Provide the [x, y] coordinate of the cell's center where the given text is located.  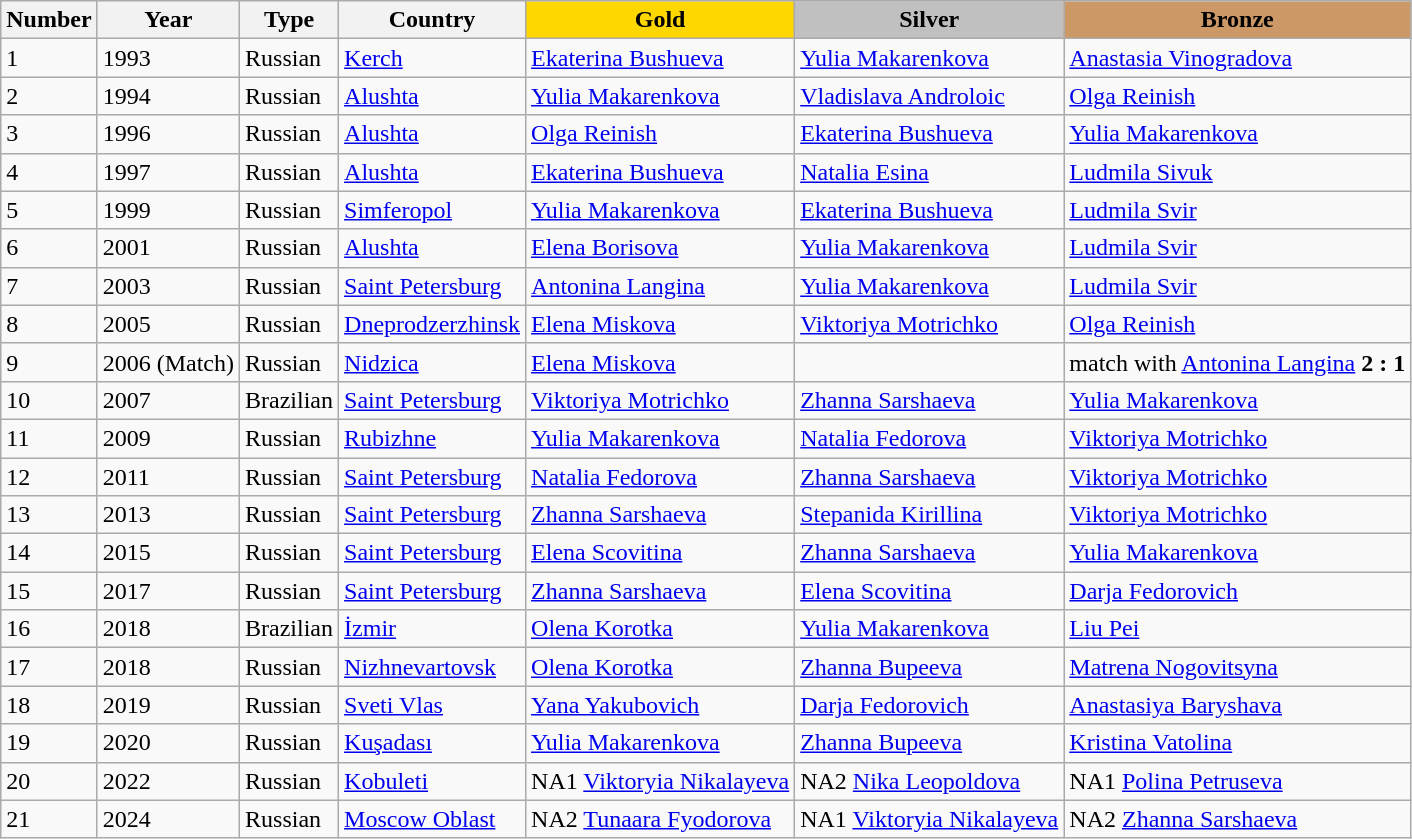
2 [49, 96]
Ludmila Sivuk [1238, 172]
7 [49, 286]
Anastasia Vinogradova [1238, 58]
4 [49, 172]
20 [49, 781]
2009 [168, 438]
2006 (Match) [168, 362]
match with Antonina Langina 2 : 1 [1238, 362]
2007 [168, 400]
Stepanida Kirillina [930, 515]
12 [49, 477]
Kobuleti [432, 781]
Sveti Vlas [432, 705]
1999 [168, 210]
11 [49, 438]
Rubizhne [432, 438]
Nidzica [432, 362]
Kristina Vatolina [1238, 743]
NA2 Zhanna Sarshaeva [1238, 819]
2019 [168, 705]
Moscow Oblast [432, 819]
Matrena Nogovitsyna [1238, 667]
2024 [168, 819]
Silver [930, 20]
Gold [660, 20]
Bronze [1238, 20]
10 [49, 400]
Kerch [432, 58]
16 [49, 629]
14 [49, 553]
Antonina Langina [660, 286]
3 [49, 134]
21 [49, 819]
1994 [168, 96]
Yana Yakubovich [660, 705]
2001 [168, 248]
Simferopol [432, 210]
1996 [168, 134]
NA2 Nika Leopoldova [930, 781]
NA2 Tunaara Fyodorova [660, 819]
15 [49, 591]
2011 [168, 477]
Year [168, 20]
1997 [168, 172]
2017 [168, 591]
18 [49, 705]
Liu Pei [1238, 629]
2013 [168, 515]
2022 [168, 781]
Nizhnevartovsk [432, 667]
8 [49, 324]
2003 [168, 286]
1993 [168, 58]
13 [49, 515]
Kuşadası [432, 743]
Type [290, 20]
İzmir [432, 629]
6 [49, 248]
Country [432, 20]
2015 [168, 553]
Number [49, 20]
Anastasiya Baryshava [1238, 705]
19 [49, 743]
1 [49, 58]
2020 [168, 743]
Elena Borisova [660, 248]
Dneprodzerzhinsk [432, 324]
Vladislava Androloic [930, 96]
5 [49, 210]
Natalia Esina [930, 172]
2005 [168, 324]
NA1 Polina Petruseva [1238, 781]
9 [49, 362]
17 [49, 667]
